Return the [X, Y] coordinate for the center point of the cell that contains the specified text.  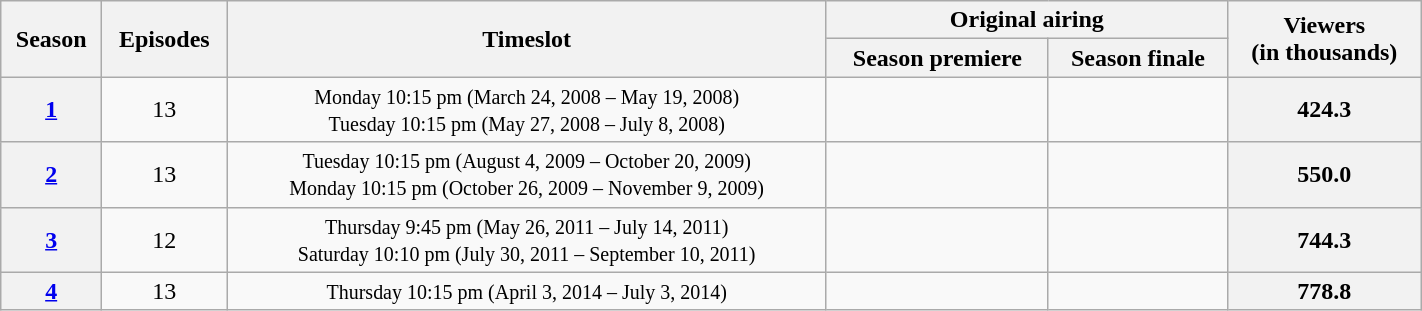
2 [52, 174]
Season finale [1138, 58]
Thursday 9:45 pm (May 26, 2011 – July 14, 2011)Saturday 10:10 pm (July 30, 2011 – September 10, 2011) [526, 240]
Original airing [1026, 20]
778.8 [1324, 291]
Monday 10:15 pm (March 24, 2008 – May 19, 2008)Tuesday 10:15 pm (May 27, 2008 – July 8, 2008) [526, 110]
12 [165, 240]
744.3 [1324, 240]
3 [52, 240]
424.3 [1324, 110]
Viewers(in thousands) [1324, 39]
4 [52, 291]
Season [52, 39]
Season premiere [937, 58]
550.0 [1324, 174]
Timeslot [526, 39]
Tuesday 10:15 pm (August 4, 2009 – October 20, 2009)Monday 10:15 pm (October 26, 2009 – November 9, 2009) [526, 174]
Episodes [165, 39]
1 [52, 110]
Thursday 10:15 pm (April 3, 2014 – July 3, 2014) [526, 291]
